Scan for the cell matching the given text and deliver its [x, y] coordinate at center. 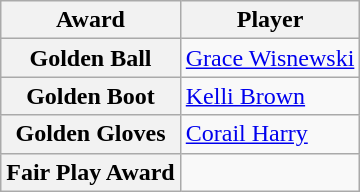
Kelli Brown [270, 96]
Golden Gloves [91, 134]
Grace Wisnewski [270, 58]
Golden Ball [91, 58]
Award [91, 20]
Corail Harry [270, 134]
Golden Boot [91, 96]
Fair Play Award [91, 172]
Player [270, 20]
